Identify which cell holds the provided text, then report its [x, y] central coordinate. 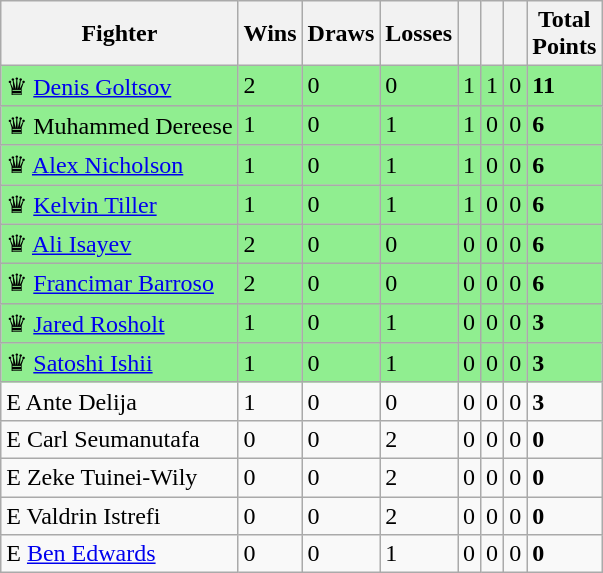
E Ante Delija [120, 401]
Total Points [564, 34]
E Ben Edwards [120, 554]
Wins [270, 34]
♛ Kelvin Tiller [120, 204]
Losses [419, 34]
♛ Francimar Barroso [120, 284]
♛ Ali Isayev [120, 244]
11 [564, 86]
♛ Alex Nicholson [120, 165]
♛ Satoshi Ishii [120, 363]
♛ Muhammed Dereese [120, 125]
E Valdrin Istrefi [120, 515]
♛ Denis Goltsov [120, 86]
♛ Jared Rosholt [120, 323]
Fighter [120, 34]
E Zeke Tuinei-Wily [120, 477]
Draws [341, 34]
E Carl Seumanutafa [120, 439]
